Determine the [x, y] coordinate at the center of the cell enclosing the given text.  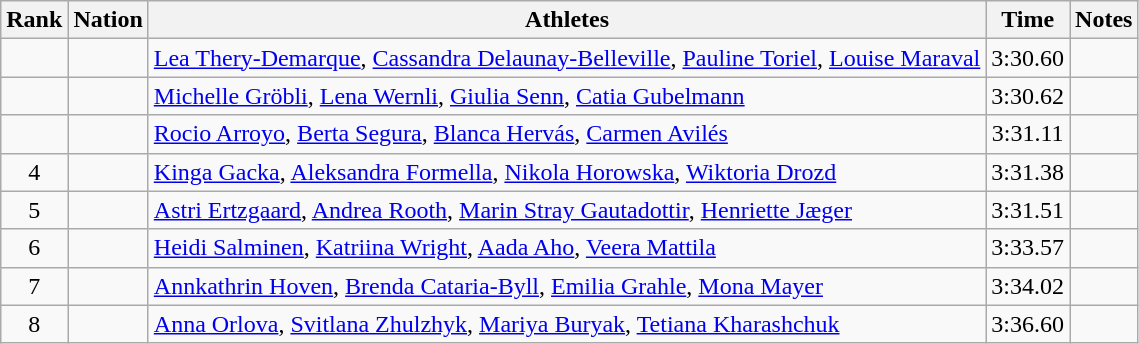
Athletes [567, 20]
5 [34, 210]
8 [34, 324]
Astri Ertzgaard, Andrea Rooth, Marin Stray Gautadottir, Henriette Jæger [567, 210]
Heidi Salminen, Katriina Wright, Aada Aho, Veera Mattila [567, 248]
Kinga Gacka, Aleksandra Formella, Nikola Horowska, Wiktoria Drozd [567, 172]
6 [34, 248]
3:30.60 [1028, 58]
3:34.02 [1028, 286]
Rocio Arroyo, Berta Segura, Blanca Hervás, Carmen Avilés [567, 134]
Rank [34, 20]
3:31.38 [1028, 172]
Notes [1104, 20]
3:31.11 [1028, 134]
3:33.57 [1028, 248]
Lea Thery-Demarque, Cassandra Delaunay-Belleville, Pauline Toriel, Louise Maraval [567, 58]
Time [1028, 20]
Annkathrin Hoven, Brenda Cataria-Byll, Emilia Grahle, Mona Mayer [567, 286]
4 [34, 172]
3:30.62 [1028, 96]
Michelle Gröbli, Lena Wernli, Giulia Senn, Catia Gubelmann [567, 96]
3:36.60 [1028, 324]
Nation [108, 20]
7 [34, 286]
3:31.51 [1028, 210]
Anna Orlova, Svitlana Zhulzhyk, Mariya Buryak, Tetiana Kharashchuk [567, 324]
